Output the [x, y] coordinate of the center of the cell containing the given text.  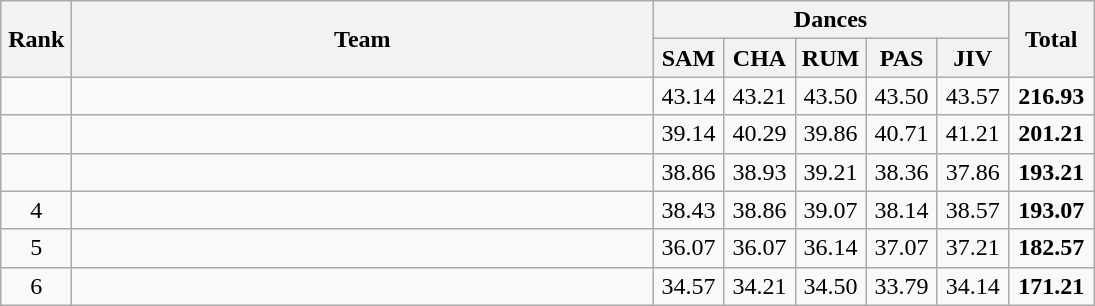
43.14 [688, 96]
37.07 [902, 248]
38.36 [902, 172]
34.14 [972, 286]
Dances [830, 20]
37.21 [972, 248]
JIV [972, 58]
38.93 [760, 172]
171.21 [1051, 286]
182.57 [1051, 248]
40.29 [760, 134]
37.86 [972, 172]
Rank [36, 39]
39.07 [830, 210]
39.86 [830, 134]
43.21 [760, 96]
4 [36, 210]
38.43 [688, 210]
34.50 [830, 286]
38.14 [902, 210]
38.57 [972, 210]
CHA [760, 58]
201.21 [1051, 134]
40.71 [902, 134]
41.21 [972, 134]
43.57 [972, 96]
36.14 [830, 248]
39.21 [830, 172]
34.21 [760, 286]
193.21 [1051, 172]
216.93 [1051, 96]
SAM [688, 58]
39.14 [688, 134]
5 [36, 248]
33.79 [902, 286]
34.57 [688, 286]
6 [36, 286]
193.07 [1051, 210]
Total [1051, 39]
RUM [830, 58]
Team [362, 39]
PAS [902, 58]
